Identify which cell holds the provided text, then report its [x, y] central coordinate. 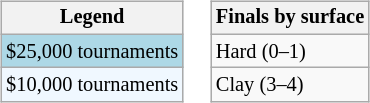
Finals by surface [290, 18]
Clay (3–4) [290, 85]
Legend [92, 18]
$10,000 tournaments [92, 85]
$25,000 tournaments [92, 51]
Hard (0–1) [290, 51]
